Return (x, y) of the center of cell containing provided text 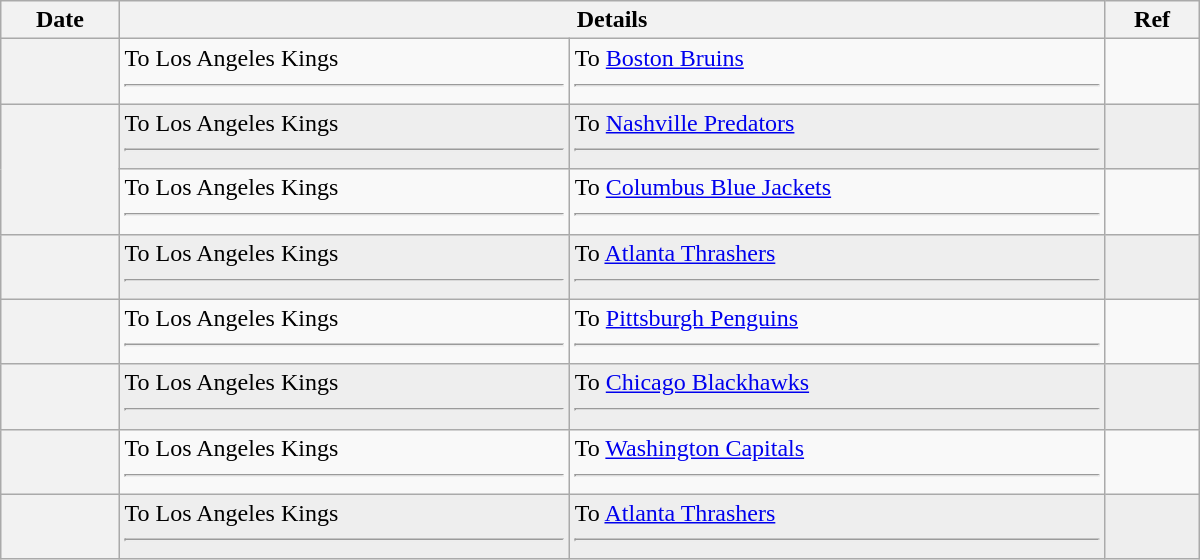
To Boston Bruins (837, 72)
To Chicago Blackhawks (837, 396)
Ref (1152, 20)
To Pittsburgh Penguins (837, 332)
Details (612, 20)
To Columbus Blue Jackets (837, 202)
To Washington Capitals (837, 462)
To Nashville Predators (837, 136)
Date (60, 20)
